Pinpoint the cell where the given text exists, returning its (x, y) midpoint coordinate. 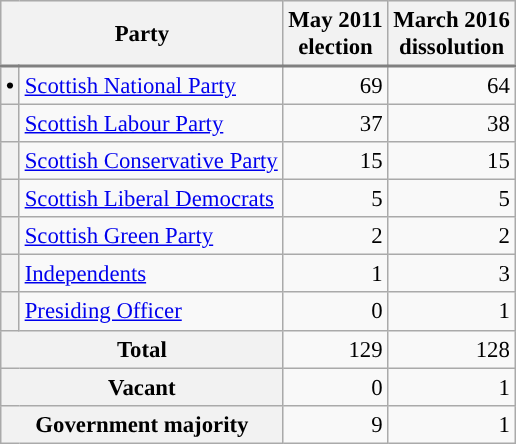
Scottish Conservative Party (151, 161)
Government majority (142, 424)
Vacant (142, 387)
May 2011 election (336, 34)
9 (336, 424)
Scottish Green Party (151, 236)
129 (336, 349)
Scottish Labour Party (151, 124)
3 (452, 274)
Presiding Officer (151, 312)
Scottish Liberal Democrats (151, 199)
69 (336, 85)
64 (452, 85)
Independents (151, 274)
128 (452, 349)
37 (336, 124)
38 (452, 124)
Scottish National Party (151, 85)
Total (142, 349)
March 2016 dissolution (452, 34)
Party (142, 34)
• (10, 85)
